Return the [X, Y] coordinate for the center point of the cell that contains the specified text.  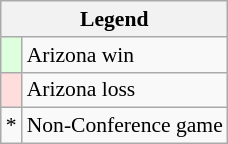
Legend [114, 19]
* [12, 126]
Arizona win [125, 55]
Non-Conference game [125, 126]
Arizona loss [125, 90]
